Provide the (X, Y) coordinate of the cell's center where the given text is located.  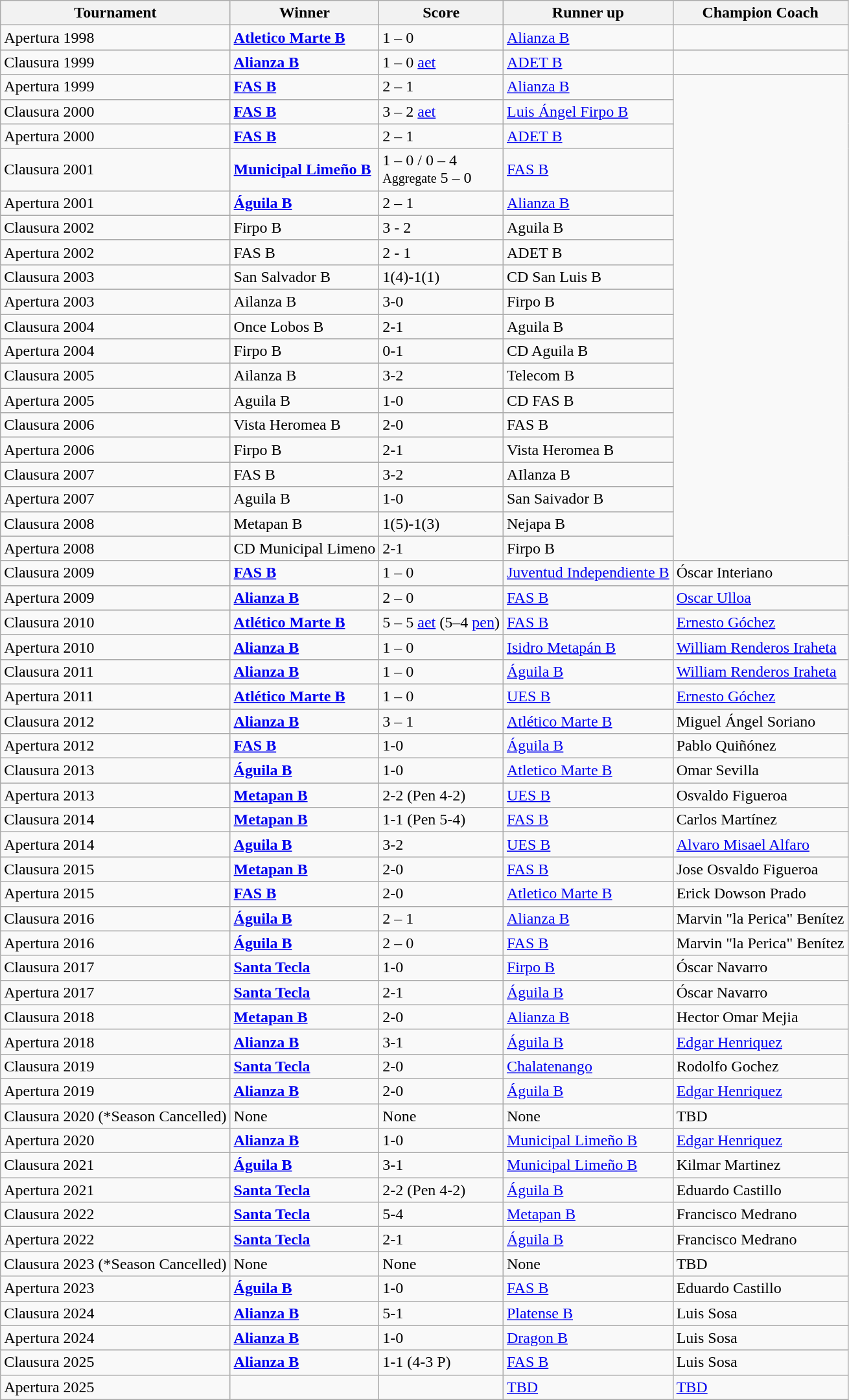
Omar Sevilla (760, 771)
1(4)-1(1) (441, 277)
Hector Omar Mejia (760, 1017)
Dragon B (588, 1338)
Apertura 2024 (115, 1338)
Pablo Quiñónez (760, 746)
Clausura 2024 (115, 1313)
Nejapa B (588, 524)
3 – 1 (441, 721)
Champion Coach (760, 13)
AIlanza B (588, 474)
Apertura 2025 (115, 1387)
3 - 2 (441, 227)
Apertura 2017 (115, 992)
1-1 (Pen 5-4) (441, 820)
Oscar Ulloa (760, 598)
San Salvador B (305, 277)
Apertura 2000 (115, 136)
Clausura 2005 (115, 376)
Apertura 1999 (115, 87)
Clausura 2020 (*Season Cancelled) (115, 1115)
0-1 (441, 351)
Clausura 2007 (115, 474)
Clausura 2012 (115, 721)
Apertura 2007 (115, 499)
Apertura 2001 (115, 203)
Clausura 2021 (115, 1165)
Clausura 2000 (115, 111)
Tournament (115, 13)
Clausura 2002 (115, 227)
Kilmar Martinez (760, 1165)
Apertura 2023 (115, 1289)
Clausura 2006 (115, 425)
Clausura 2019 (115, 1066)
Apertura 2009 (115, 598)
Erick Dowson Prado (760, 894)
Clausura 2015 (115, 869)
Apertura 2019 (115, 1091)
Luis Ángel Firpo B (588, 111)
Clausura 2013 (115, 771)
Apertura 2010 (115, 647)
Apertura 2008 (115, 548)
Clausura 2022 (115, 1215)
Clausura 2023 (*Season Cancelled) (115, 1264)
Apertura 2005 (115, 401)
Telecom B (588, 376)
Apertura 2015 (115, 894)
3 – 2 aet (441, 111)
Clausura 2001 (115, 170)
5-1 (441, 1313)
Clausura 2003 (115, 277)
Osvaldo Figueroa (760, 795)
Apertura 2004 (115, 351)
Clausura 2008 (115, 524)
Apertura 2016 (115, 943)
Clausura 2014 (115, 820)
Carlos Martínez (760, 820)
Clausura 2017 (115, 968)
1 – 0 aet (441, 62)
Rodolfo Gochez (760, 1066)
CD Municipal Limeno (305, 548)
Clausura 2016 (115, 918)
Once Lobos B (305, 326)
Apertura 2021 (115, 1190)
Apertura 2020 (115, 1141)
Juventud Independiente B (588, 573)
Clausura 2010 (115, 622)
1-1 (4-3 P) (441, 1362)
CD FAS B (588, 401)
Apertura 1998 (115, 38)
Apertura 2022 (115, 1239)
Apertura 2011 (115, 696)
Clausura 2011 (115, 671)
Clausura 2004 (115, 326)
Apertura 2013 (115, 795)
3-0 (441, 301)
Alvaro Misael Alfaro (760, 845)
Apertura 2018 (115, 1042)
Apertura 2002 (115, 252)
Jose Osvaldo Figueroa (760, 869)
Apertura 2006 (115, 450)
5-4 (441, 1215)
Score (441, 13)
Chalatenango (588, 1066)
CD Aguila B (588, 351)
Winner (305, 13)
2 - 1 (441, 252)
Apertura 2003 (115, 301)
Clausura 1999 (115, 62)
Clausura 2009 (115, 573)
Platense B (588, 1313)
Apertura 2014 (115, 845)
San Saivador B (588, 499)
5 – 5 aet (5–4 pen) (441, 622)
1(5)-1(3) (441, 524)
Runner up (588, 13)
Clausura 2018 (115, 1017)
Óscar Interiano (760, 573)
CD San Luis B (588, 277)
Clausura 2025 (115, 1362)
Isidro Metapán B (588, 647)
Miguel Ángel Soriano (760, 721)
1 – 0 / 0 – 4 Aggregate 5 – 0 (441, 170)
Apertura 2012 (115, 746)
